From the cell containing the given text, extract its center point as [X, Y] coordinate. 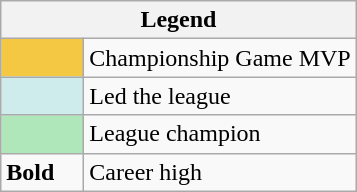
Bold [42, 172]
Championship Game MVP [220, 58]
Legend [178, 20]
League champion [220, 134]
Led the league [220, 96]
Career high [220, 172]
